Pinpoint the cell where the given text exists, returning its [x, y] midpoint coordinate. 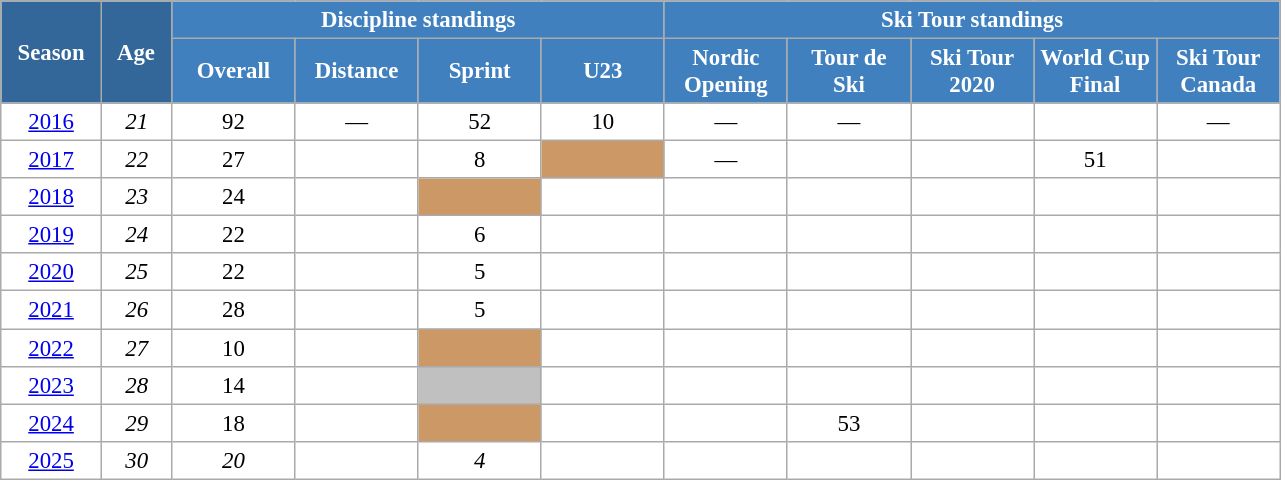
2022 [52, 348]
23 [136, 197]
Season [52, 52]
2023 [52, 385]
2019 [52, 235]
Ski TourCanada [1218, 72]
2024 [52, 423]
Distance [356, 72]
2018 [52, 197]
20 [234, 460]
2021 [52, 310]
Ski Tour2020 [972, 72]
6 [480, 235]
4 [480, 460]
Discipline standings [418, 20]
Ski Tour standings [972, 20]
21 [136, 122]
30 [136, 460]
Overall [234, 72]
Sprint [480, 72]
53 [848, 423]
2017 [52, 160]
29 [136, 423]
Age [136, 52]
92 [234, 122]
U23 [602, 72]
World CupFinal [1096, 72]
51 [1096, 160]
2016 [52, 122]
14 [234, 385]
Tour deSki [848, 72]
8 [480, 160]
2020 [52, 273]
26 [136, 310]
25 [136, 273]
18 [234, 423]
NordicOpening [726, 72]
52 [480, 122]
2025 [52, 460]
